Scan for the cell matching the given text and deliver its [X, Y] coordinate at center. 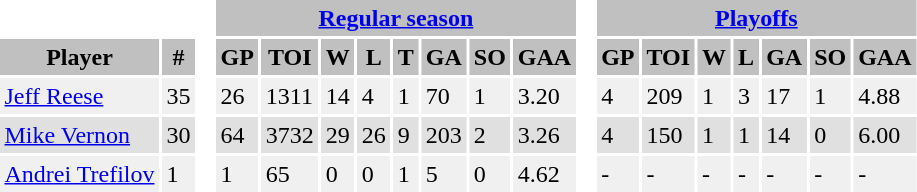
3.26 [544, 135]
T [406, 57]
# [178, 57]
Jeff Reese [80, 96]
1311 [290, 96]
9 [406, 135]
150 [668, 135]
30 [178, 135]
29 [338, 135]
17 [784, 96]
3 [746, 96]
Andrei Trefilov [80, 174]
6.00 [885, 135]
4.62 [544, 174]
65 [290, 174]
35 [178, 96]
Regular season [396, 18]
209 [668, 96]
2 [490, 135]
64 [237, 135]
3.20 [544, 96]
4.88 [885, 96]
Playoffs [756, 18]
3732 [290, 135]
203 [444, 135]
Mike Vernon [80, 135]
70 [444, 96]
5 [444, 174]
Player [80, 57]
